Detect which cell encompasses the target text, then output its (x, y) center coordinate. 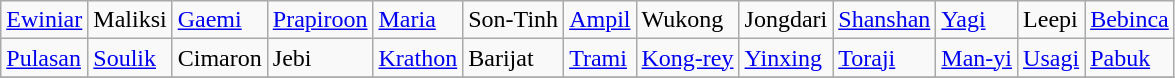
Ewiniar (44, 20)
Toraji (884, 58)
Soulik (130, 58)
Kong-rey (688, 58)
Maliksi (130, 20)
Wukong (688, 20)
Usagi (1052, 58)
Gaemi (220, 20)
Prapiroon (320, 20)
Ampil (600, 20)
Man-yi (977, 58)
Jongdari (786, 20)
Jebi (320, 58)
Maria (418, 20)
Yagi (977, 20)
Yinxing (786, 58)
Shanshan (884, 20)
Krathon (418, 58)
Son-Tinh (514, 20)
Cimaron (220, 58)
Bebinca (1130, 20)
Leepi (1052, 20)
Pabuk (1130, 58)
Barijat (514, 58)
Pulasan (44, 58)
Trami (600, 58)
